Output the (x, y) coordinate of the center of the cell containing the given text.  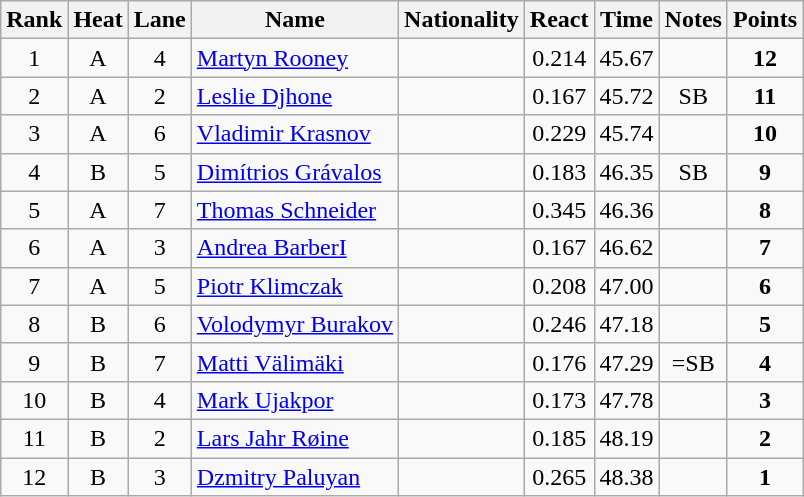
Dzmitry Paluyan (294, 477)
0.185 (559, 438)
46.35 (626, 172)
47.18 (626, 324)
Points (764, 20)
0.176 (559, 362)
Volodymyr Burakov (294, 324)
Vladimir Krasnov (294, 134)
48.19 (626, 438)
0.173 (559, 400)
Thomas Schneider (294, 210)
0.229 (559, 134)
Leslie Djhone (294, 96)
0.214 (559, 58)
46.62 (626, 248)
0.208 (559, 286)
Time (626, 20)
Notes (693, 20)
Andrea BarberI (294, 248)
Lane (160, 20)
Rank (34, 20)
Piotr Klimczak (294, 286)
0.183 (559, 172)
Heat (98, 20)
React (559, 20)
45.67 (626, 58)
48.38 (626, 477)
Name (294, 20)
Nationality (462, 20)
46.36 (626, 210)
0.246 (559, 324)
45.72 (626, 96)
Matti Välimäki (294, 362)
47.78 (626, 400)
47.29 (626, 362)
Dimítrios Grávalos (294, 172)
=SB (693, 362)
Martyn Rooney (294, 58)
0.345 (559, 210)
Mark Ujakpor (294, 400)
47.00 (626, 286)
Lars Jahr Røine (294, 438)
45.74 (626, 134)
0.265 (559, 477)
